Scan for the cell matching the given text and deliver its [x, y] coordinate at center. 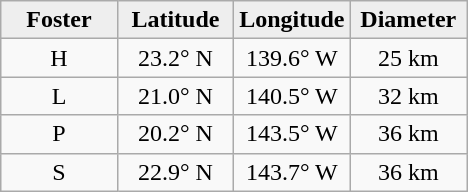
H [59, 58]
Diameter [408, 20]
139.6° W [292, 58]
143.5° W [292, 134]
Foster [59, 20]
Latitude [175, 20]
P [59, 134]
25 km [408, 58]
140.5° W [292, 96]
32 km [408, 96]
Longitude [292, 20]
23.2° N [175, 58]
143.7° W [292, 172]
L [59, 96]
22.9° N [175, 172]
20.2° N [175, 134]
S [59, 172]
21.0° N [175, 96]
